Return the [X, Y] coordinate for the center point of the cell that contains the specified text.  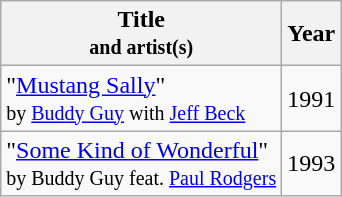
Year [312, 34]
"Some Kind of Wonderful"by Buddy Guy feat. Paul Rodgers [142, 164]
Titleand artist(s) [142, 34]
1991 [312, 98]
1993 [312, 164]
"Mustang Sally"by Buddy Guy with Jeff Beck [142, 98]
